Provide the [X, Y] coordinate of the cell's center where the given text is located.  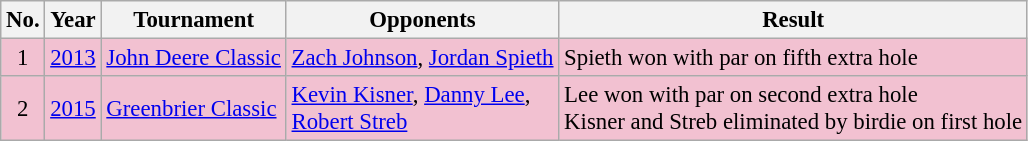
Tournament [194, 20]
Result [794, 20]
2015 [73, 108]
Kevin Kisner, Danny Lee, Robert Streb [422, 108]
Zach Johnson, Jordan Spieth [422, 58]
John Deere Classic [194, 58]
Lee won with par on second extra holeKisner and Streb eliminated by birdie on first hole [794, 108]
1 [23, 58]
Greenbrier Classic [194, 108]
Spieth won with par on fifth extra hole [794, 58]
2 [23, 108]
2013 [73, 58]
Year [73, 20]
Opponents [422, 20]
No. [23, 20]
